Determine the [x, y] coordinate at the center of the cell enclosing the given text.  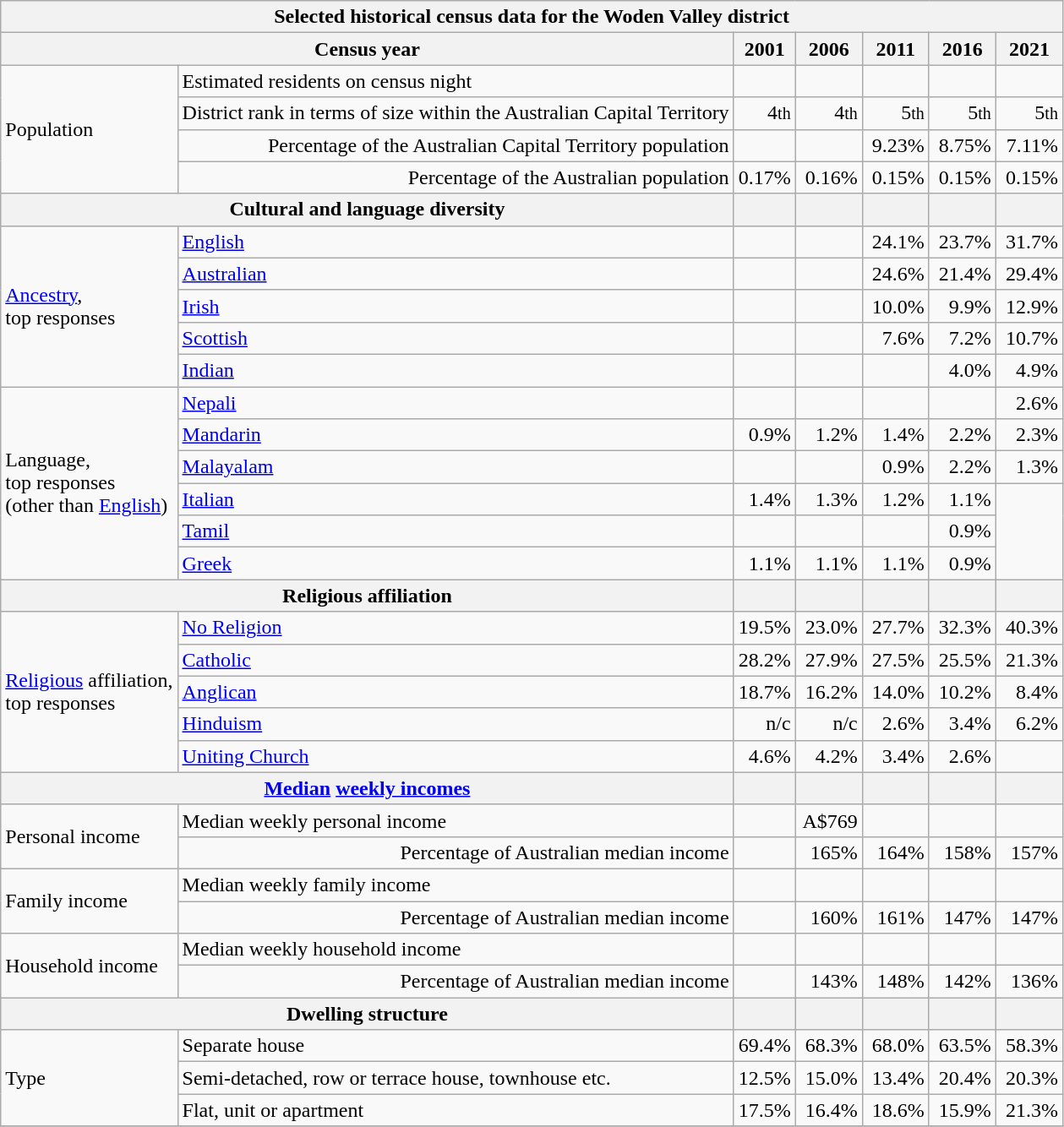
17.5% [764, 1110]
63.5% [962, 1046]
Population [90, 129]
A$769 [828, 820]
Indian [456, 370]
136% [1029, 982]
7.2% [962, 338]
7.6% [896, 338]
23.0% [828, 628]
2016 [962, 49]
Greek [456, 563]
English [456, 242]
27.7% [896, 628]
68.0% [896, 1046]
Median weekly household income [456, 950]
4.2% [828, 756]
Flat, unit or apartment [456, 1110]
148% [896, 982]
Australian [456, 274]
27.9% [828, 660]
2021 [1029, 49]
13.4% [896, 1078]
Percentage of the Australian Capital Territory population [456, 145]
10.7% [1029, 338]
Median weekly personal income [456, 820]
Italian [456, 499]
18.6% [896, 1110]
157% [1029, 852]
2011 [896, 49]
Mandarin [456, 435]
Median weekly family income [456, 885]
Household income [90, 966]
Catholic [456, 660]
40.3% [1029, 628]
2006 [828, 49]
10.2% [962, 692]
15.0% [828, 1078]
Personal income [90, 836]
14.0% [896, 692]
16.2% [828, 692]
24.6% [896, 274]
Uniting Church [456, 756]
15.9% [962, 1110]
31.7% [1029, 242]
0.16% [828, 177]
0.17% [764, 177]
10.0% [896, 306]
Separate house [456, 1046]
Family income [90, 901]
Tamil [456, 531]
32.3% [962, 628]
Median weekly incomes [367, 788]
Language,top responses(other than English) [90, 483]
21.4% [962, 274]
Percentage of the Australian population [456, 177]
4.0% [962, 370]
8.75% [962, 145]
19.5% [764, 628]
12.9% [1029, 306]
Dwelling structure [367, 1014]
Religious affiliation [367, 596]
24.1% [896, 242]
Irish [456, 306]
Religious affiliation,top responses [90, 692]
25.5% [962, 660]
7.11% [1029, 145]
160% [828, 917]
Hinduism [456, 724]
Estimated residents on census night [456, 81]
6.2% [1029, 724]
Cultural and language diversity [367, 210]
9.9% [962, 306]
Anglican [456, 692]
20.4% [962, 1078]
143% [828, 982]
28.2% [764, 660]
4.9% [1029, 370]
Malayalam [456, 467]
58.3% [1029, 1046]
165% [828, 852]
9.23% [896, 145]
69.4% [764, 1046]
23.7% [962, 242]
68.3% [828, 1046]
Semi-detached, row or terrace house, townhouse etc. [456, 1078]
142% [962, 982]
20.3% [1029, 1078]
8.4% [1029, 692]
164% [896, 852]
2.3% [1029, 435]
Nepali [456, 403]
29.4% [1029, 274]
No Religion [456, 628]
161% [896, 917]
Ancestry,top responses [90, 306]
158% [962, 852]
27.5% [896, 660]
4.6% [764, 756]
Type [90, 1078]
2001 [764, 49]
Scottish [456, 338]
Census year [367, 49]
16.4% [828, 1110]
Selected historical census data for the Woden Valley district [532, 17]
12.5% [764, 1078]
18.7% [764, 692]
District rank in terms of size within the Australian Capital Territory [456, 113]
